Locate the cell with the specified text and output its [X, Y] center coordinate. 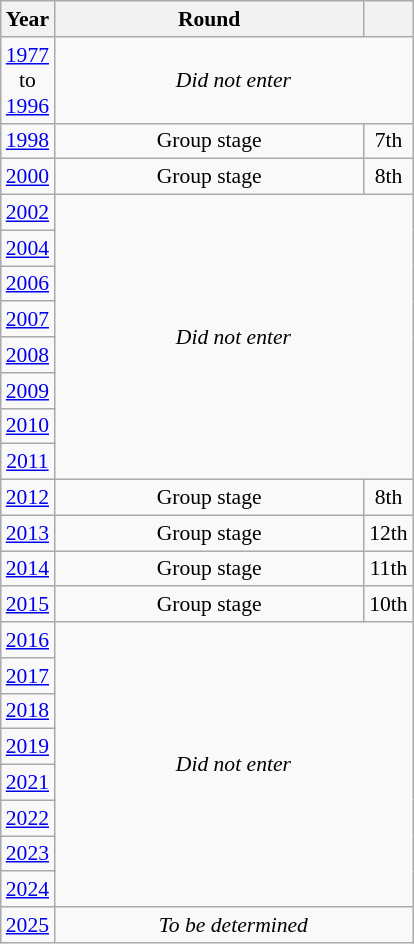
2024 [28, 890]
1977to1996 [28, 80]
2019 [28, 747]
2018 [28, 711]
12th [388, 533]
2004 [28, 248]
2012 [28, 498]
2014 [28, 569]
2015 [28, 605]
7th [388, 141]
2011 [28, 462]
2000 [28, 177]
2008 [28, 355]
To be determined [234, 925]
1998 [28, 141]
2025 [28, 925]
2010 [28, 426]
2006 [28, 284]
Round [209, 19]
2007 [28, 320]
2002 [28, 213]
2021 [28, 783]
2022 [28, 818]
11th [388, 569]
2016 [28, 640]
2013 [28, 533]
2009 [28, 391]
2017 [28, 676]
Year [28, 19]
10th [388, 605]
2023 [28, 854]
